From the cell containing the given text, extract its center point as [X, Y] coordinate. 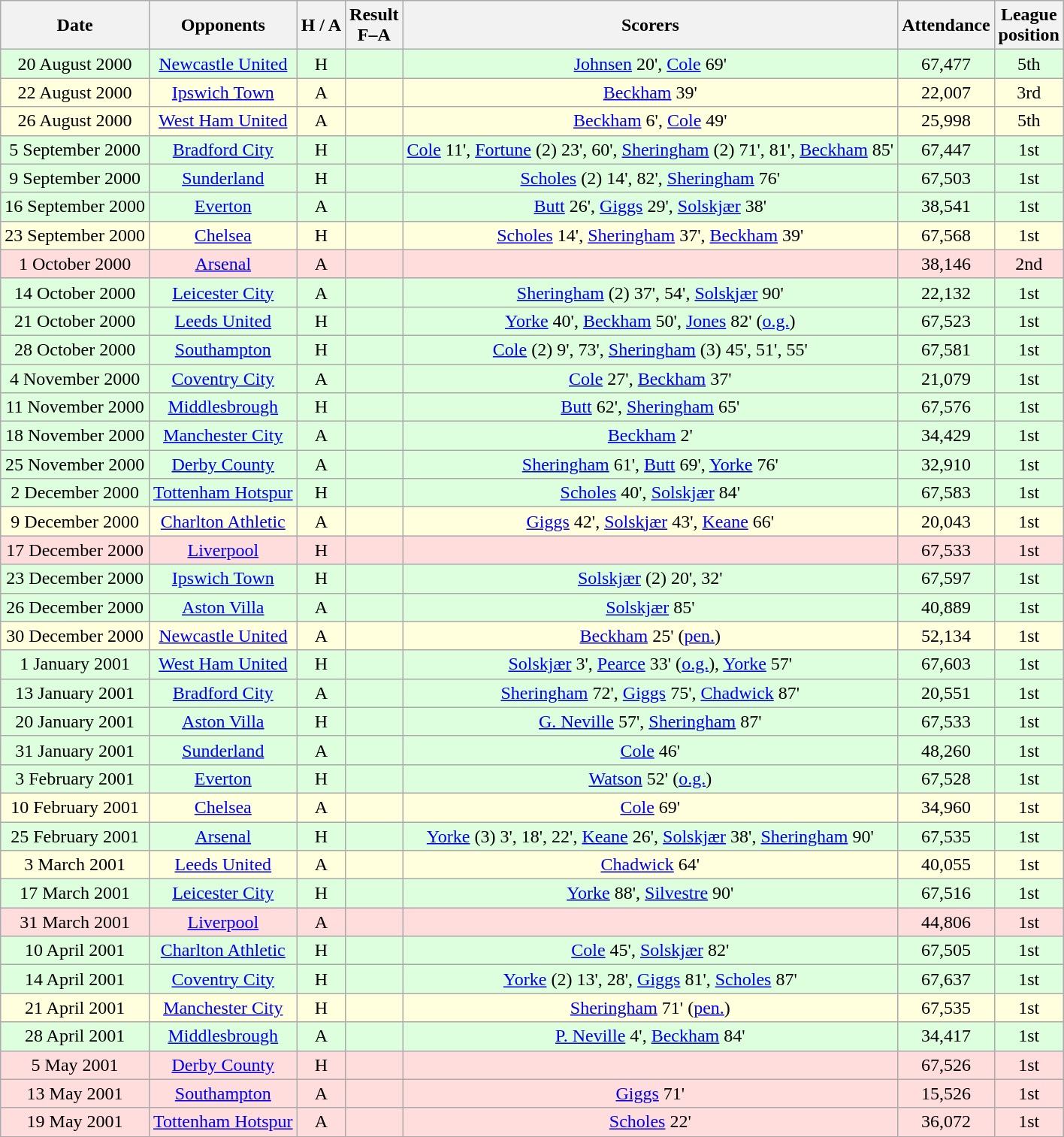
67,477 [946, 64]
Scholes 40', Solskjær 84' [651, 493]
22 August 2000 [75, 92]
18 November 2000 [75, 436]
Watson 52' (o.g.) [651, 779]
67,597 [946, 579]
23 December 2000 [75, 579]
2 December 2000 [75, 493]
67,528 [946, 779]
5 September 2000 [75, 150]
Beckham 25' (pen.) [651, 636]
Solskjær (2) 20', 32' [651, 579]
67,503 [946, 178]
10 February 2001 [75, 807]
67,526 [946, 1065]
Scorers [651, 26]
2nd [1029, 264]
G. Neville 57', Sheringham 87' [651, 721]
21 October 2000 [75, 321]
5 May 2001 [75, 1065]
23 September 2000 [75, 235]
Scholes 14', Sheringham 37', Beckham 39' [651, 235]
67,447 [946, 150]
Sheringham 72', Giggs 75', Chadwick 87' [651, 693]
15,526 [946, 1093]
25,998 [946, 121]
38,146 [946, 264]
Cole 46' [651, 750]
25 February 2001 [75, 836]
Chadwick 64' [651, 865]
9 September 2000 [75, 178]
Butt 26', Giggs 29', Solskjær 38' [651, 207]
Sheringham (2) 37', 54', Solskjær 90' [651, 292]
13 May 2001 [75, 1093]
Date [75, 26]
20 January 2001 [75, 721]
67,516 [946, 894]
67,523 [946, 321]
52,134 [946, 636]
Solskjær 85' [651, 607]
Giggs 42', Solskjær 43', Keane 66' [651, 522]
Sheringham 71' (pen.) [651, 1008]
Attendance [946, 26]
20 August 2000 [75, 64]
22,007 [946, 92]
17 December 2000 [75, 550]
4 November 2000 [75, 378]
67,505 [946, 951]
67,568 [946, 235]
Opponents [222, 26]
Yorke (2) 13', 28', Giggs 81', Scholes 87' [651, 979]
Yorke 40', Beckham 50', Jones 82' (o.g.) [651, 321]
Yorke 88', Silvestre 90' [651, 894]
28 April 2001 [75, 1036]
Beckham 39' [651, 92]
ResultF–A [374, 26]
67,583 [946, 493]
19 May 2001 [75, 1122]
1 January 2001 [75, 664]
13 January 2001 [75, 693]
34,960 [946, 807]
3 February 2001 [75, 779]
Leagueposition [1029, 26]
Cole 11', Fortune (2) 23', 60', Sheringham (2) 71', 81', Beckham 85' [651, 150]
67,603 [946, 664]
3rd [1029, 92]
31 March 2001 [75, 922]
36,072 [946, 1122]
9 December 2000 [75, 522]
Cole (2) 9', 73', Sheringham (3) 45', 51', 55' [651, 349]
14 October 2000 [75, 292]
26 December 2000 [75, 607]
14 April 2001 [75, 979]
25 November 2000 [75, 464]
40,055 [946, 865]
Cole 69' [651, 807]
20,043 [946, 522]
34,417 [946, 1036]
H / A [321, 26]
17 March 2001 [75, 894]
40,889 [946, 607]
Solskjær 3', Pearce 33' (o.g.), Yorke 57' [651, 664]
44,806 [946, 922]
3 March 2001 [75, 865]
Yorke (3) 3', 18', 22', Keane 26', Solskjær 38', Sheringham 90' [651, 836]
67,637 [946, 979]
Beckham 6', Cole 49' [651, 121]
10 April 2001 [75, 951]
21 April 2001 [75, 1008]
Cole 27', Beckham 37' [651, 378]
Johnsen 20', Cole 69' [651, 64]
1 October 2000 [75, 264]
26 August 2000 [75, 121]
30 December 2000 [75, 636]
28 October 2000 [75, 349]
Scholes 22' [651, 1122]
Sheringham 61', Butt 69', Yorke 76' [651, 464]
20,551 [946, 693]
Butt 62', Sheringham 65' [651, 407]
Scholes (2) 14', 82', Sheringham 76' [651, 178]
11 November 2000 [75, 407]
Cole 45', Solskjær 82' [651, 951]
P. Neville 4', Beckham 84' [651, 1036]
Beckham 2' [651, 436]
32,910 [946, 464]
67,576 [946, 407]
48,260 [946, 750]
16 September 2000 [75, 207]
67,581 [946, 349]
34,429 [946, 436]
21,079 [946, 378]
22,132 [946, 292]
38,541 [946, 207]
Giggs 71' [651, 1093]
31 January 2001 [75, 750]
